Provide the [x, y] coordinate of the cell's center where the given text is located.  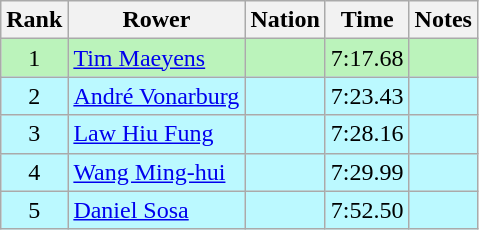
7:29.99 [367, 172]
7:17.68 [367, 58]
Wang Ming-hui [156, 172]
Rower [156, 20]
Daniel Sosa [156, 210]
André Vonarburg [156, 96]
4 [34, 172]
Rank [34, 20]
Tim Maeyens [156, 58]
7:52.50 [367, 210]
7:23.43 [367, 96]
Nation [285, 20]
2 [34, 96]
Time [367, 20]
Notes [443, 20]
1 [34, 58]
3 [34, 134]
5 [34, 210]
7:28.16 [367, 134]
Law Hiu Fung [156, 134]
